Output the (x, y) coordinate of the center of the cell containing the given text.  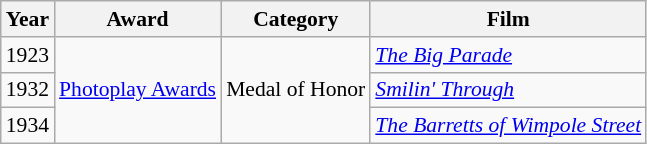
Smilin' Through (508, 90)
Medal of Honor (296, 90)
The Barretts of Wimpole Street (508, 126)
1932 (28, 90)
Year (28, 19)
1934 (28, 126)
Award (138, 19)
The Big Parade (508, 55)
1923 (28, 55)
Photoplay Awards (138, 90)
Category (296, 19)
Film (508, 19)
